Search for the cell housing the specified text and yield its (x, y) center coordinate. 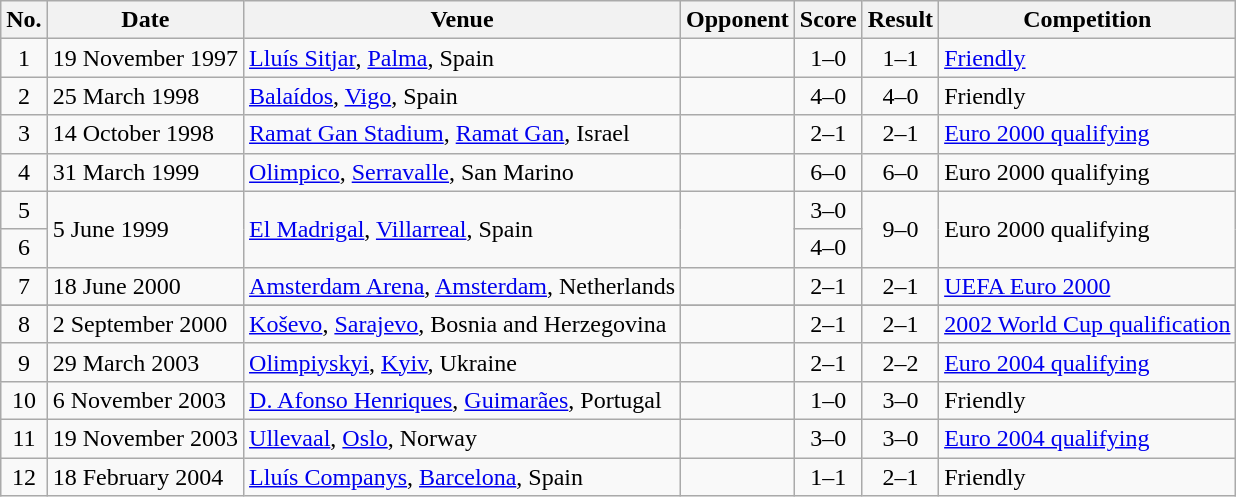
14 October 1998 (145, 134)
31 March 1999 (145, 172)
6 (24, 248)
2002 World Cup qualification (1088, 324)
29 March 2003 (145, 362)
Score (828, 20)
Olimpico, Serravalle, San Marino (462, 172)
6 November 2003 (145, 400)
7 (24, 286)
11 (24, 438)
Opponent (738, 20)
UEFA Euro 2000 (1088, 286)
Ullevaal, Oslo, Norway (462, 438)
Ramat Gan Stadium, Ramat Gan, Israel (462, 134)
12 (24, 477)
Amsterdam Arena, Amsterdam, Netherlands (462, 286)
8 (24, 324)
19 November 1997 (145, 58)
5 June 1999 (145, 229)
10 (24, 400)
Lluís Sitjar, Palma, Spain (462, 58)
Result (900, 20)
9 (24, 362)
2 (24, 96)
1 (24, 58)
2–2 (900, 362)
5 (24, 210)
No. (24, 20)
El Madrigal, Villarreal, Spain (462, 229)
3 (24, 134)
Date (145, 20)
19 November 2003 (145, 438)
18 June 2000 (145, 286)
Olimpiyskyi, Kyiv, Ukraine (462, 362)
18 February 2004 (145, 477)
Lluís Companys, Barcelona, Spain (462, 477)
25 March 1998 (145, 96)
2 September 2000 (145, 324)
4 (24, 172)
Venue (462, 20)
Koševo, Sarajevo, Bosnia and Herzegovina (462, 324)
D. Afonso Henriques, Guimarães, Portugal (462, 400)
Balaídos, Vigo, Spain (462, 96)
Competition (1088, 20)
9–0 (900, 229)
